Extract the (x, y) coordinate from the center of the cell holding the provided text.  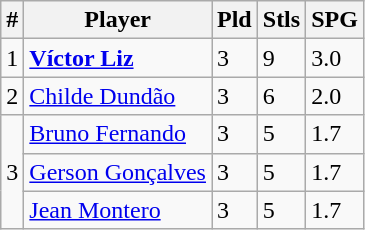
Gerson Gonçalves (118, 172)
SPG (335, 20)
9 (281, 58)
2 (12, 96)
Jean Montero (118, 210)
3.0 (335, 58)
1 (12, 58)
Pld (235, 20)
Childe Dundão (118, 96)
Bruno Fernando (118, 134)
6 (281, 96)
Stls (281, 20)
2.0 (335, 96)
Player (118, 20)
Víctor Liz (118, 58)
# (12, 20)
